Identify which cell holds the provided text, then report its (x, y) central coordinate. 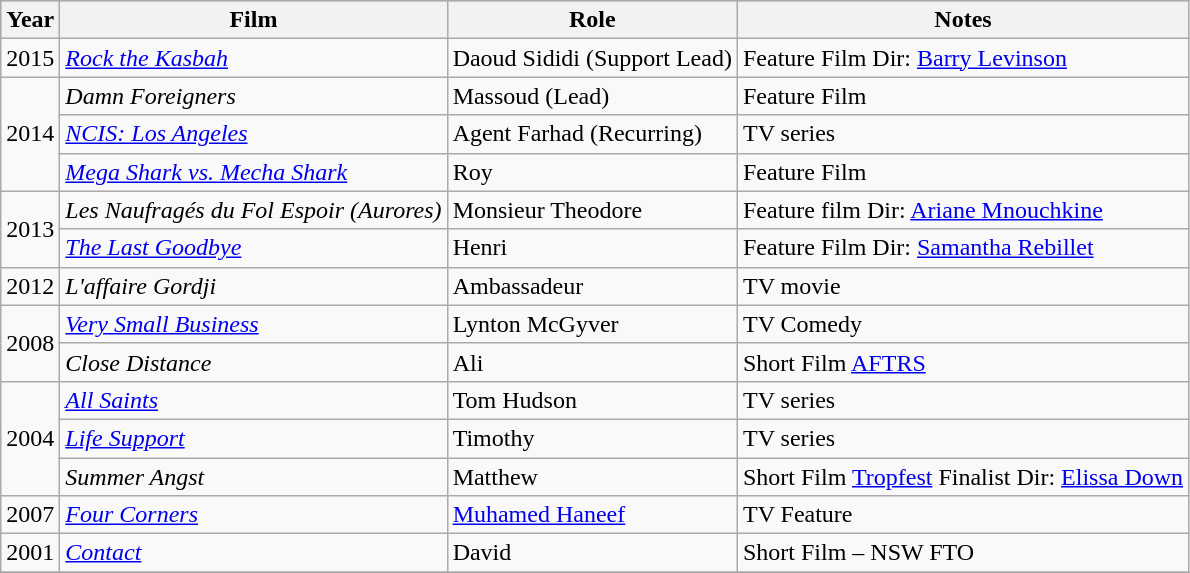
Massoud (Lead) (592, 96)
Feature Film Dir: Samantha Rebillet (962, 248)
2012 (30, 286)
David (592, 553)
Close Distance (254, 362)
Feature Film Dir: Barry Levinson (962, 58)
Monsieur Theodore (592, 210)
Ali (592, 362)
Daoud Sididi (Support Lead) (592, 58)
Les Naufragés du Fol Espoir (Aurores) (254, 210)
2001 (30, 553)
Contact (254, 553)
2013 (30, 229)
Timothy (592, 438)
Role (592, 20)
Muhamed Haneef (592, 515)
Notes (962, 20)
L'affaire Gordji (254, 286)
Matthew (592, 477)
2015 (30, 58)
Feature film Dir: Ariane Mnouchkine (962, 210)
Tom Hudson (592, 400)
2014 (30, 134)
Short Film – NSW FTO (962, 553)
Four Corners (254, 515)
NCIS: Los Angeles (254, 134)
Short Film AFTRS (962, 362)
2007 (30, 515)
2004 (30, 438)
Very Small Business (254, 324)
Roy (592, 172)
2008 (30, 343)
Agent Farhad (Recurring) (592, 134)
TV Comedy (962, 324)
Rock the Kasbah (254, 58)
Short Film Tropfest Finalist Dir: Elissa Down (962, 477)
TV movie (962, 286)
TV Feature (962, 515)
Ambassadeur (592, 286)
Lynton McGyver (592, 324)
Film (254, 20)
Life Support (254, 438)
Year (30, 20)
Damn Foreigners (254, 96)
Mega Shark vs. Mecha Shark (254, 172)
The Last Goodbye (254, 248)
Henri (592, 248)
Summer Angst (254, 477)
All Saints (254, 400)
